For the text-containing cell, return its midpoint in [X, Y] coordinate format. 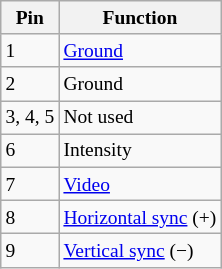
3, 4, 5 [30, 118]
7 [30, 184]
2 [30, 84]
Vertical sync (−) [140, 250]
8 [30, 216]
9 [30, 250]
Pin [30, 18]
Horizontal sync (+) [140, 216]
Not used [140, 118]
6 [30, 150]
Function [140, 18]
1 [30, 50]
Video [140, 184]
Intensity [140, 150]
